For the text-containing cell, return its midpoint in [X, Y] coordinate format. 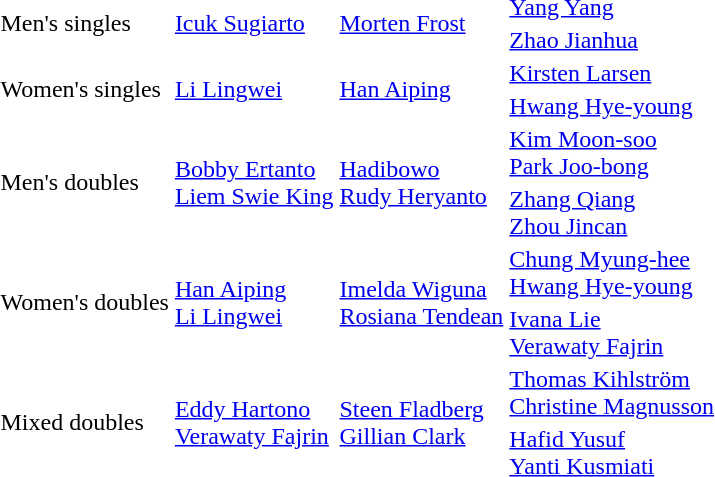
Li Lingwei [254, 90]
Han Aiping [422, 90]
Hadibowo Rudy Heryanto [422, 182]
Han Aiping Li Lingwei [254, 302]
Bobby Ertanto Liem Swie King [254, 182]
Imelda Wiguna Rosiana Tendean [422, 302]
